For the text-containing cell, return its midpoint in (x, y) coordinate format. 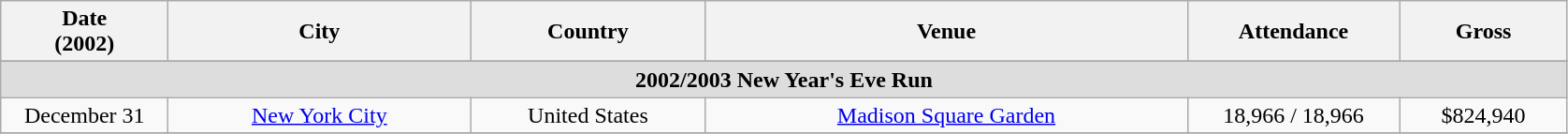
Country (588, 32)
Attendance (1293, 32)
Madison Square Garden (947, 115)
New York City (320, 115)
Gross (1484, 32)
Date(2002) (84, 32)
December 31 (84, 115)
18,966 / 18,966 (1293, 115)
United States (588, 115)
City (320, 32)
2002/2003 New Year's Eve Run (784, 80)
Venue (947, 32)
$824,940 (1484, 115)
